Output the [x, y] coordinate of the center of the cell containing the given text.  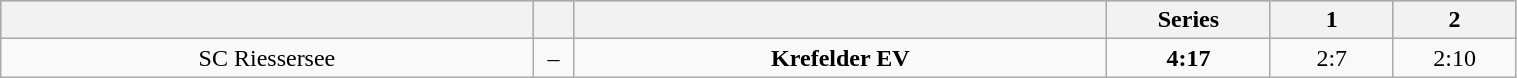
2:10 [1454, 58]
4:17 [1189, 58]
– [554, 58]
Series [1189, 20]
1 [1332, 20]
2 [1454, 20]
Krefelder EV [840, 58]
2:7 [1332, 58]
SC Riessersee [267, 58]
